Provide the [X, Y] coordinate of the cell's center where the given text is located.  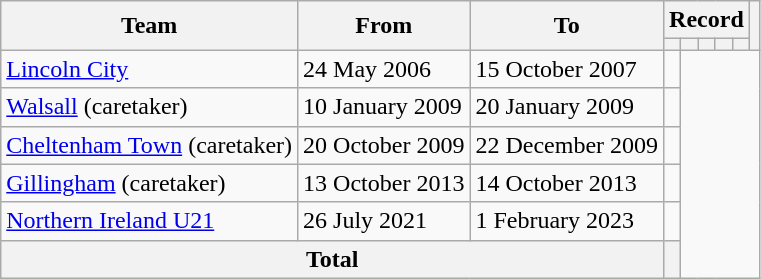
Total [332, 259]
Cheltenham Town (caretaker) [150, 145]
20 October 2009 [384, 145]
Team [150, 26]
From [384, 26]
22 December 2009 [567, 145]
1 February 2023 [567, 221]
Northern Ireland U21 [150, 221]
24 May 2006 [384, 69]
Gillingham (caretaker) [150, 183]
To [567, 26]
15 October 2007 [567, 69]
26 July 2021 [384, 221]
Walsall (caretaker) [150, 107]
20 January 2009 [567, 107]
Lincoln City [150, 69]
13 October 2013 [384, 183]
14 October 2013 [567, 183]
10 January 2009 [384, 107]
Record [707, 20]
